Find where the given text appears and provide that cell's center as [X, Y] coordinate. 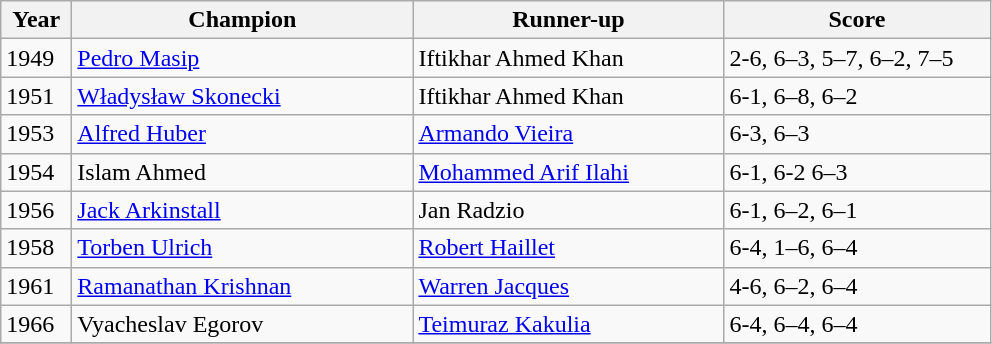
1951 [36, 96]
6-3, 6–3 [857, 134]
Torben Ulrich [242, 248]
1958 [36, 248]
Islam Ahmed [242, 172]
Warren Jacques [568, 286]
Year [36, 20]
6-4, 6–4, 6–4 [857, 324]
6-1, 6–8, 6–2 [857, 96]
Teimuraz Kakulia [568, 324]
Jack Arkinstall [242, 210]
Ramanathan Krishnan [242, 286]
6-4, 1–6, 6–4 [857, 248]
Champion [242, 20]
6-1, 6-2 6–3 [857, 172]
1949 [36, 58]
6-1, 6–2, 6–1 [857, 210]
1961 [36, 286]
Mohammed Arif Ilahi [568, 172]
2-6, 6–3, 5–7, 6–2, 7–5 [857, 58]
1953 [36, 134]
Runner-up [568, 20]
Score [857, 20]
4-6, 6–2, 6–4 [857, 286]
1956 [36, 210]
1954 [36, 172]
Alfred Huber [242, 134]
Pedro Masip [242, 58]
Władysław Skonecki [242, 96]
Robert Haillet [568, 248]
Vyacheslav Egorov [242, 324]
Armando Vieira [568, 134]
Jan Radzio [568, 210]
1966 [36, 324]
